Detect which cell encompasses the target text, then output its [X, Y] center coordinate. 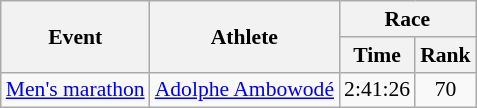
70 [446, 90]
Adolphe Ambowodé [244, 90]
Time [377, 55]
Athlete [244, 36]
Men's marathon [76, 90]
Event [76, 36]
Rank [446, 55]
2:41:26 [377, 90]
Race [408, 19]
